Scan for the cell matching the given text and deliver its [X, Y] coordinate at center. 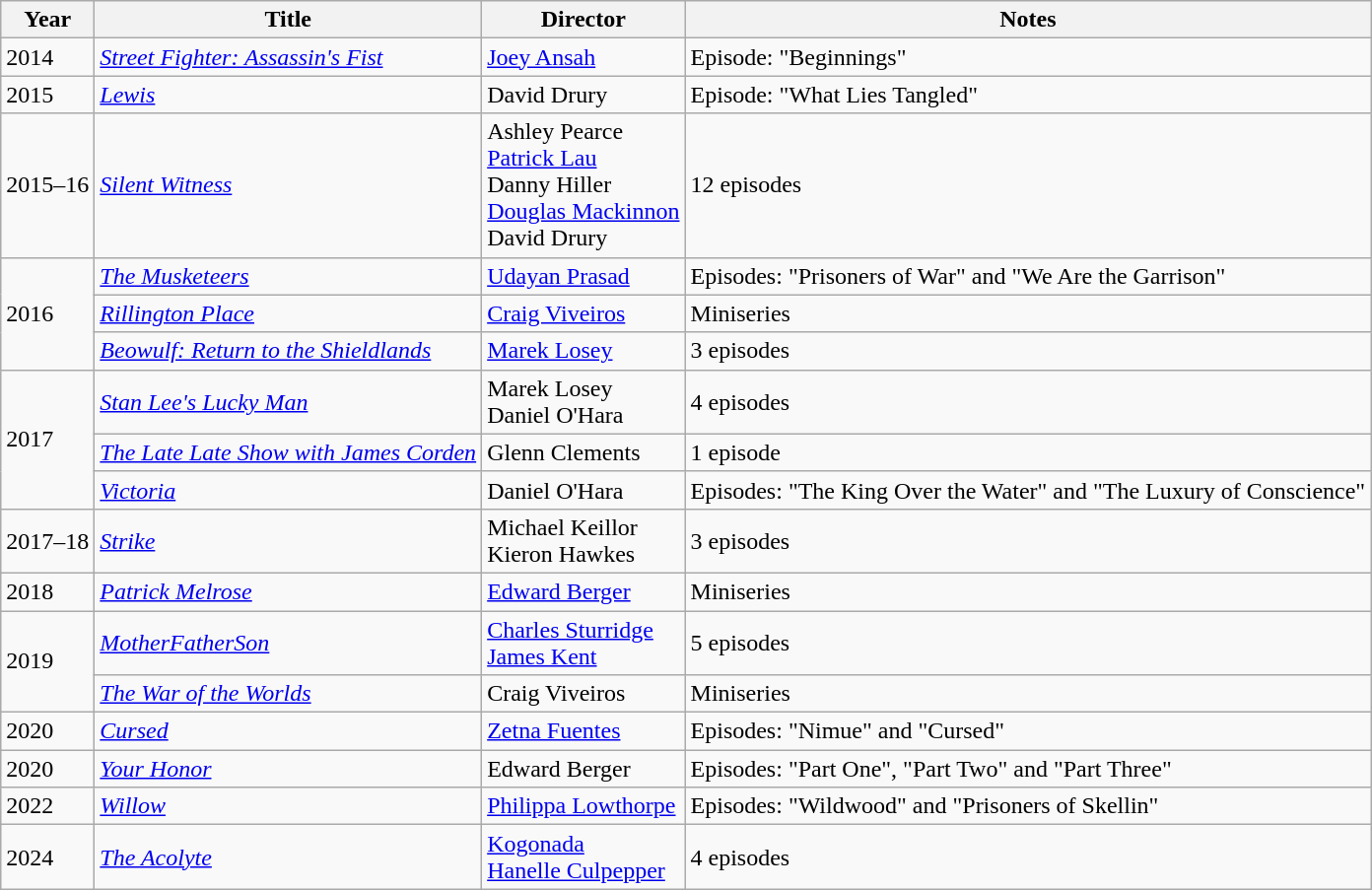
Silent Witness [288, 185]
Patrick Melrose [288, 591]
Rillington Place [288, 313]
2016 [47, 313]
12 episodes [1028, 185]
The War of the Worlds [288, 694]
Year [47, 20]
Marek LoseyDaniel O'Hara [583, 402]
2017 [47, 440]
Victoria [288, 490]
2024 [47, 857]
Strike [288, 540]
Director [583, 20]
Glenn Clements [583, 452]
Philippa Lowthorpe [583, 806]
David Drury [583, 95]
Episodes: "Wildwood" and "Prisoners of Skellin" [1028, 806]
Ashley PearcePatrick LauDanny HillerDouglas MackinnonDavid Drury [583, 185]
Notes [1028, 20]
Willow [288, 806]
Episode: "What Lies Tangled" [1028, 95]
Stan Lee's Lucky Man [288, 402]
Episode: "Beginnings" [1028, 57]
2015 [47, 95]
Episodes: "Part One", "Part Two" and "Part Three" [1028, 769]
Joey Ansah [583, 57]
Street Fighter: Assassin's Fist [288, 57]
Episodes: "The King Over the Water" and "The Luxury of Conscience" [1028, 490]
MotherFatherSon [288, 643]
2022 [47, 806]
The Musketeers [288, 276]
1 episode [1028, 452]
Charles SturridgeJames Kent [583, 643]
2015–16 [47, 185]
2014 [47, 57]
Lewis [288, 95]
Daniel O'Hara [583, 490]
2018 [47, 591]
Zetna Fuentes [583, 731]
Title [288, 20]
2019 [47, 662]
Episodes: "Nimue" and "Cursed" [1028, 731]
The Acolyte [288, 857]
Michael KeillorKieron Hawkes [583, 540]
The Late Late Show with James Corden [288, 452]
Cursed [288, 731]
Beowulf: Return to the Shieldlands [288, 351]
Episodes: "Prisoners of War" and "We Are the Garrison" [1028, 276]
5 episodes [1028, 643]
Your Honor [288, 769]
KogonadaHanelle Culpepper [583, 857]
Marek Losey [583, 351]
Udayan Prasad [583, 276]
2017–18 [47, 540]
